Locate the cell with the specified text and output its [x, y] center coordinate. 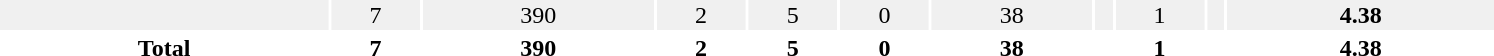
38 [1012, 15]
390 [538, 15]
2 [702, 15]
7 [376, 15]
5 [792, 15]
1 [1160, 15]
0 [884, 15]
4.38 [1361, 15]
